Return (x, y) of the center of cell containing provided text 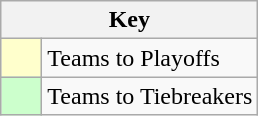
Teams to Playoffs (150, 58)
Key (130, 20)
Teams to Tiebreakers (150, 96)
